Return (x, y) of the center of cell containing provided text 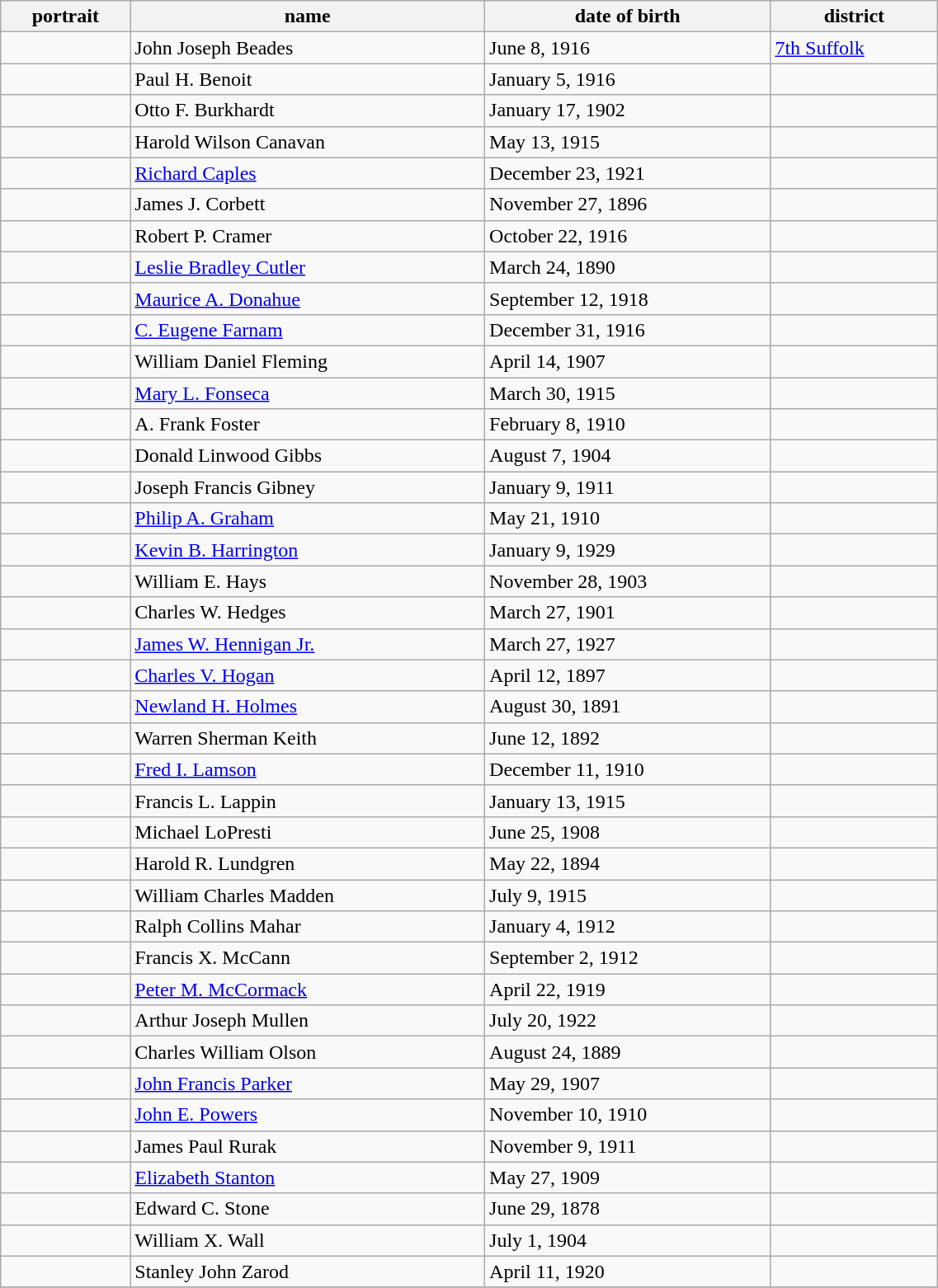
Robert P. Cramer (308, 236)
district (855, 16)
John E. Powers (308, 1115)
Philip A. Graham (308, 519)
August 7, 1904 (628, 456)
Edward C. Stone (308, 1209)
Ralph Collins Mahar (308, 927)
May 13, 1915 (628, 142)
Arthur Joseph Mullen (308, 1021)
William Daniel Fleming (308, 361)
John Joseph Beades (308, 48)
August 30, 1891 (628, 707)
April 12, 1897 (628, 675)
Richard Caples (308, 173)
July 20, 1922 (628, 1021)
James Paul Rurak (308, 1146)
July 1, 1904 (628, 1240)
May 22, 1894 (628, 863)
September 2, 1912 (628, 958)
December 31, 1916 (628, 330)
July 9, 1915 (628, 895)
June 25, 1908 (628, 832)
Charles W. Hedges (308, 613)
Maurice A. Donahue (308, 298)
date of birth (628, 16)
May 27, 1909 (628, 1178)
Mary L. Fonseca (308, 393)
Kevin B. Harrington (308, 550)
January 9, 1911 (628, 487)
April 22, 1919 (628, 990)
April 14, 1907 (628, 361)
Francis L. Lappin (308, 801)
portrait (66, 16)
March 27, 1927 (628, 644)
April 11, 1920 (628, 1272)
October 22, 1916 (628, 236)
Leslie Bradley Cutler (308, 267)
May 21, 1910 (628, 519)
Peter M. McCormack (308, 990)
Warren Sherman Keith (308, 738)
William E. Hays (308, 581)
Charles V. Hogan (308, 675)
August 24, 1889 (628, 1052)
John Francis Parker (308, 1084)
Donald Linwood Gibbs (308, 456)
June 12, 1892 (628, 738)
November 10, 1910 (628, 1115)
March 27, 1901 (628, 613)
December 23, 1921 (628, 173)
name (308, 16)
William X. Wall (308, 1240)
February 8, 1910 (628, 425)
January 5, 1916 (628, 79)
Francis X. McCann (308, 958)
C. Eugene Farnam (308, 330)
Elizabeth Stanton (308, 1178)
Michael LoPresti (308, 832)
Charles William Olson (308, 1052)
March 30, 1915 (628, 393)
November 9, 1911 (628, 1146)
January 13, 1915 (628, 801)
January 9, 1929 (628, 550)
A. Frank Foster (308, 425)
May 29, 1907 (628, 1084)
Otto F. Burkhardt (308, 110)
June 29, 1878 (628, 1209)
Fred I. Lamson (308, 769)
Paul H. Benoit (308, 79)
James W. Hennigan Jr. (308, 644)
March 24, 1890 (628, 267)
September 12, 1918 (628, 298)
November 28, 1903 (628, 581)
7th Suffolk (855, 48)
Joseph Francis Gibney (308, 487)
January 4, 1912 (628, 927)
Harold Wilson Canavan (308, 142)
James J. Corbett (308, 204)
Newland H. Holmes (308, 707)
November 27, 1896 (628, 204)
January 17, 1902 (628, 110)
William Charles Madden (308, 895)
June 8, 1916 (628, 48)
December 11, 1910 (628, 769)
Harold R. Lundgren (308, 863)
Stanley John Zarod (308, 1272)
